Find where the given text appears and provide that cell's center as [X, Y] coordinate. 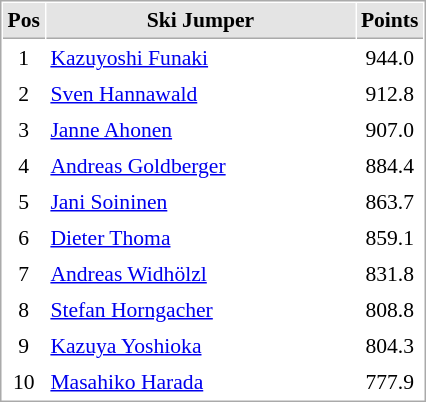
7 [24, 273]
907.0 [390, 129]
5 [24, 201]
863.7 [390, 201]
Pos [24, 21]
4 [24, 165]
Sven Hannawald [200, 93]
Points [390, 21]
Andreas Goldberger [200, 165]
Janne Ahonen [200, 129]
804.3 [390, 345]
3 [24, 129]
10 [24, 381]
Stefan Horngacher [200, 309]
Andreas Widhölzl [200, 273]
9 [24, 345]
Dieter Thoma [200, 237]
1 [24, 57]
777.9 [390, 381]
944.0 [390, 57]
Masahiko Harada [200, 381]
884.4 [390, 165]
859.1 [390, 237]
912.8 [390, 93]
Ski Jumper [200, 21]
Kazuyoshi Funaki [200, 57]
2 [24, 93]
8 [24, 309]
Kazuya Yoshioka [200, 345]
808.8 [390, 309]
831.8 [390, 273]
6 [24, 237]
Jani Soininen [200, 201]
